Identify which cell holds the provided text, then report its [X, Y] central coordinate. 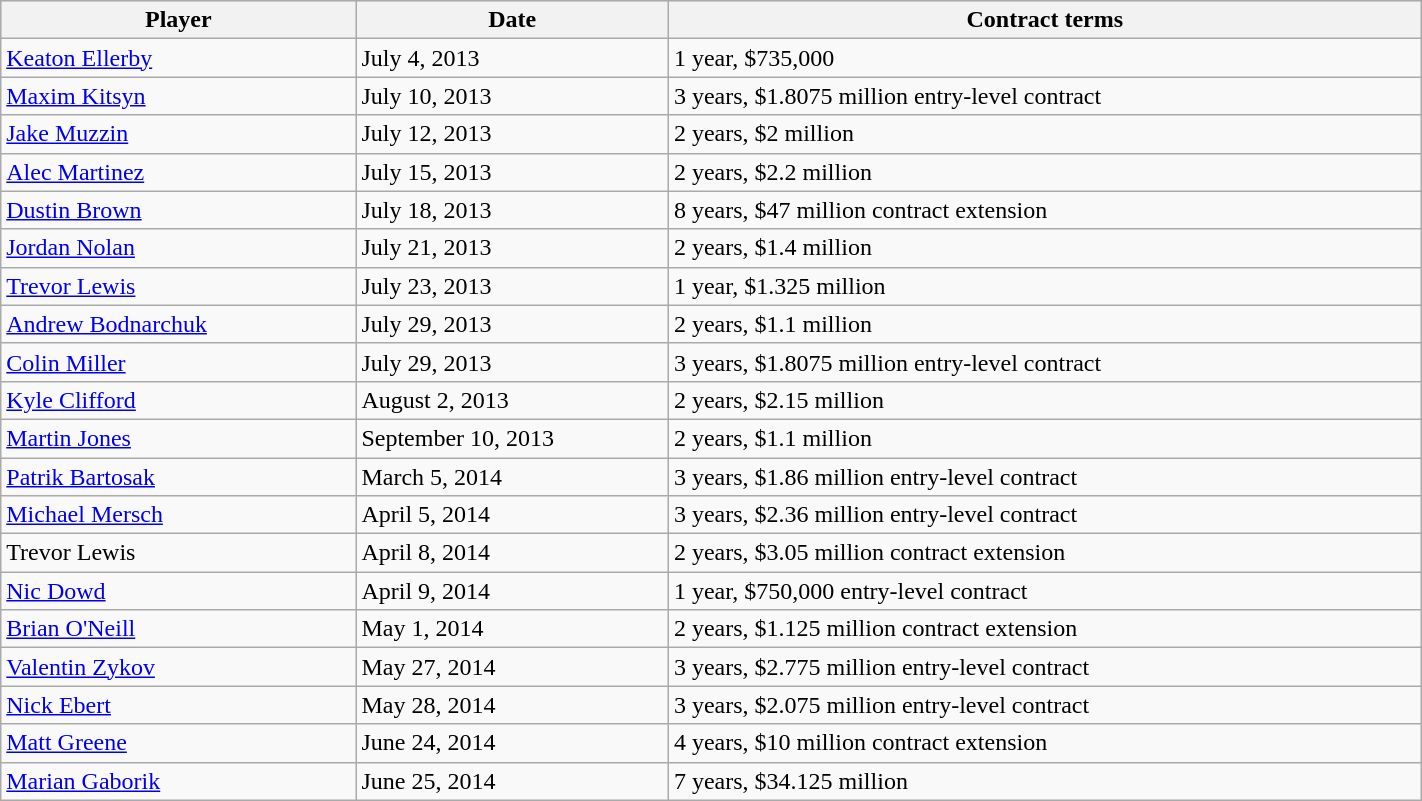
Nick Ebert [178, 705]
April 9, 2014 [512, 591]
May 1, 2014 [512, 629]
1 year, $750,000 entry-level contract [1044, 591]
July 23, 2013 [512, 286]
August 2, 2013 [512, 400]
April 5, 2014 [512, 515]
Maxim Kitsyn [178, 96]
3 years, $1.86 million entry-level contract [1044, 477]
June 24, 2014 [512, 743]
Brian O'Neill [178, 629]
June 25, 2014 [512, 781]
July 4, 2013 [512, 58]
March 5, 2014 [512, 477]
July 12, 2013 [512, 134]
Player [178, 20]
2 years, $2.15 million [1044, 400]
3 years, $2.075 million entry-level contract [1044, 705]
2 years, $3.05 million contract extension [1044, 553]
May 28, 2014 [512, 705]
Date [512, 20]
July 15, 2013 [512, 172]
1 year, $735,000 [1044, 58]
Valentin Zykov [178, 667]
Michael Mersch [178, 515]
7 years, $34.125 million [1044, 781]
July 10, 2013 [512, 96]
Matt Greene [178, 743]
Nic Dowd [178, 591]
Keaton Ellerby [178, 58]
Jake Muzzin [178, 134]
2 years, $1.125 million contract extension [1044, 629]
Contract terms [1044, 20]
Dustin Brown [178, 210]
2 years, $2 million [1044, 134]
April 8, 2014 [512, 553]
May 27, 2014 [512, 667]
Martin Jones [178, 438]
2 years, $2.2 million [1044, 172]
Marian Gaborik [178, 781]
3 years, $2.36 million entry-level contract [1044, 515]
2 years, $1.4 million [1044, 248]
July 18, 2013 [512, 210]
1 year, $1.325 million [1044, 286]
September 10, 2013 [512, 438]
Andrew Bodnarchuk [178, 324]
Alec Martinez [178, 172]
July 21, 2013 [512, 248]
Patrik Bartosak [178, 477]
Jordan Nolan [178, 248]
Colin Miller [178, 362]
Kyle Clifford [178, 400]
4 years, $10 million contract extension [1044, 743]
3 years, $2.775 million entry-level contract [1044, 667]
8 years, $47 million contract extension [1044, 210]
